Output the (x, y) coordinate of the center of the cell containing the given text.  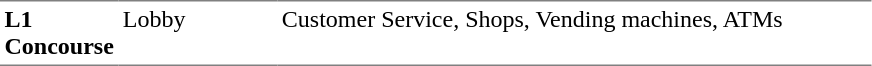
Customer Service, Shops, Vending machines, ATMs (574, 33)
Lobby (198, 33)
L1Concourse (59, 33)
